Determine the [x, y] coordinate at the center of the cell enclosing the given text.  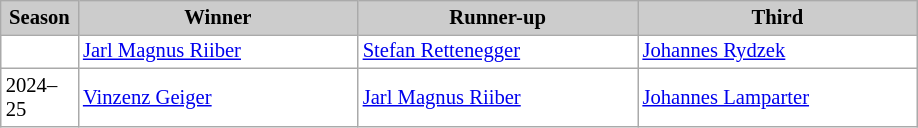
Third [778, 17]
2024–25 [40, 97]
Runner-up [498, 17]
Stefan Rettenegger [498, 51]
Season [40, 17]
Johannes Rydzek [778, 51]
Johannes Lamparter [778, 97]
Winner [218, 17]
Vinzenz Geiger [218, 97]
